Capture the cell that displays the provided text and extract its (x, y) central coordinate. 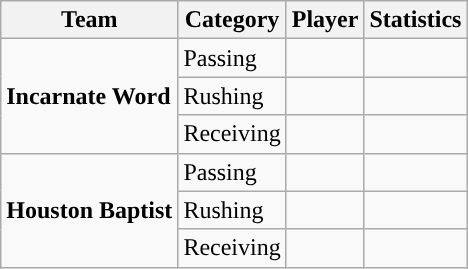
Incarnate Word (90, 96)
Houston Baptist (90, 210)
Statistics (416, 20)
Team (90, 20)
Player (325, 20)
Category (232, 20)
